Provide the (X, Y) coordinate of the cell's center where the given text is located.  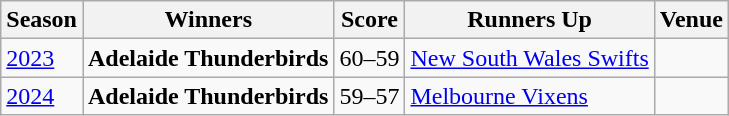
Melbourne Vixens (530, 96)
59–57 (370, 96)
Season (42, 20)
Score (370, 20)
Winners (208, 20)
New South Wales Swifts (530, 58)
2024 (42, 96)
Runners Up (530, 20)
60–59 (370, 58)
Venue (691, 20)
2023 (42, 58)
